Provide the [x, y] coordinate of the cell's center where the given text is located.  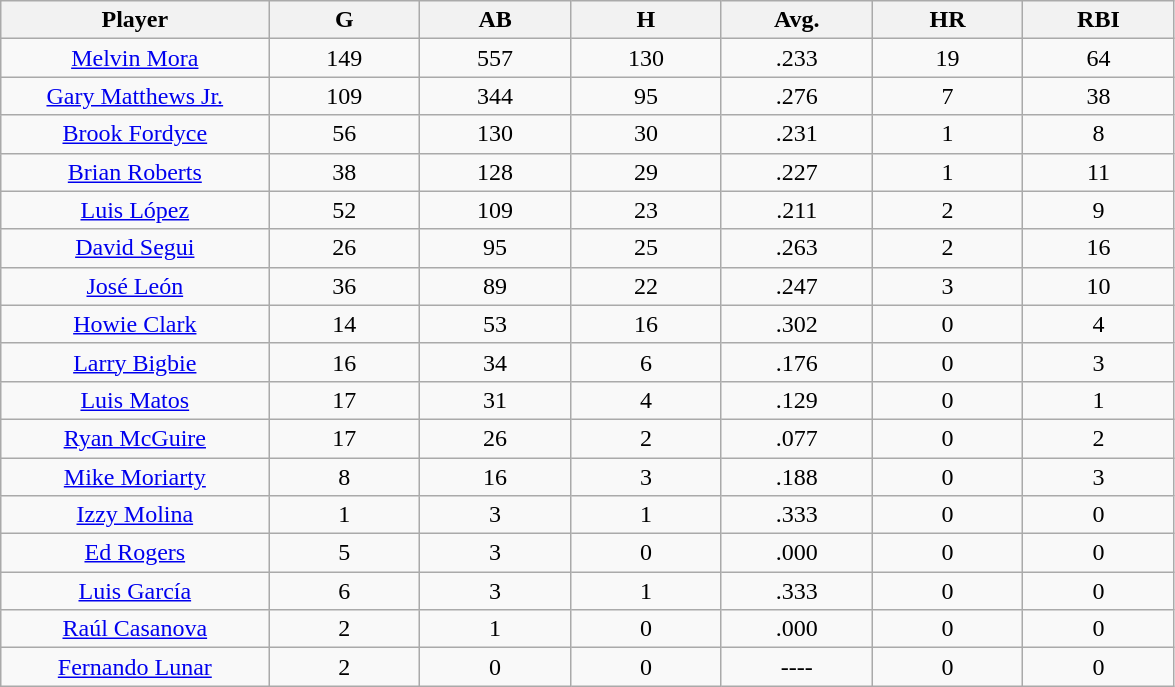
.276 [796, 96]
149 [344, 58]
David Segui [135, 248]
Avg. [796, 20]
557 [496, 58]
25 [646, 248]
.233 [796, 58]
RBI [1098, 20]
64 [1098, 58]
Gary Matthews Jr. [135, 96]
.077 [796, 438]
53 [496, 324]
Luis Matos [135, 400]
.176 [796, 362]
5 [344, 553]
.263 [796, 248]
14 [344, 324]
7 [948, 96]
128 [496, 172]
G [344, 20]
Larry Bigbie [135, 362]
.188 [796, 477]
52 [344, 210]
Howie Clark [135, 324]
34 [496, 362]
Luis López [135, 210]
---- [796, 667]
56 [344, 134]
30 [646, 134]
Ryan McGuire [135, 438]
Melvin Mora [135, 58]
9 [1098, 210]
.129 [796, 400]
23 [646, 210]
.302 [796, 324]
Fernando Lunar [135, 667]
36 [344, 286]
Mike Moriarty [135, 477]
29 [646, 172]
Brook Fordyce [135, 134]
José León [135, 286]
Player [135, 20]
Luis García [135, 591]
.211 [796, 210]
11 [1098, 172]
344 [496, 96]
HR [948, 20]
H [646, 20]
Ed Rogers [135, 553]
Brian Roberts [135, 172]
.247 [796, 286]
AB [496, 20]
19 [948, 58]
22 [646, 286]
89 [496, 286]
10 [1098, 286]
Raúl Casanova [135, 629]
31 [496, 400]
.231 [796, 134]
Izzy Molina [135, 515]
.227 [796, 172]
